Output the [X, Y] coordinate of the center of the cell containing the given text.  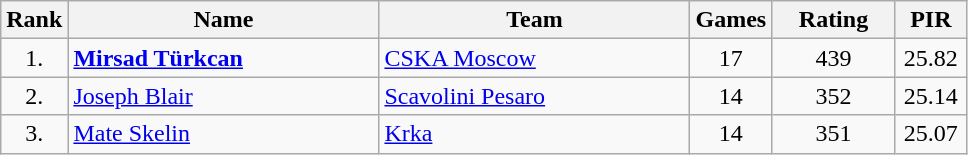
352 [834, 96]
Team [534, 20]
Games [731, 20]
17 [731, 58]
CSKA Moscow [534, 58]
PIR [930, 20]
3. [34, 134]
Scavolini Pesaro [534, 96]
Name [224, 20]
1. [34, 58]
439 [834, 58]
Mate Skelin [224, 134]
Rating [834, 20]
Joseph Blair [224, 96]
2. [34, 96]
Rank [34, 20]
25.14 [930, 96]
351 [834, 134]
Krka [534, 134]
25.82 [930, 58]
Mirsad Türkcan [224, 58]
25.07 [930, 134]
